Provide the [x, y] coordinate of the cell's center where the given text is located.  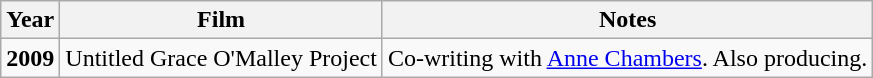
Notes [627, 20]
Co-writing with Anne Chambers. Also producing. [627, 58]
Film [222, 20]
Year [30, 20]
Untitled Grace O'Malley Project [222, 58]
2009 [30, 58]
